Extract the (X, Y) coordinate from the center of the cell holding the provided text.  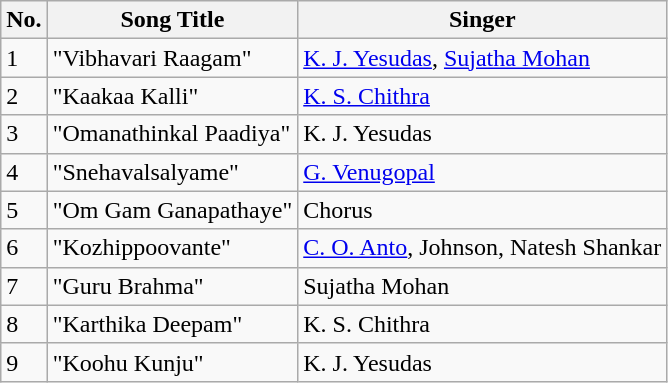
C. O. Anto, Johnson, Natesh Shankar (482, 248)
9 (24, 362)
G. Venugopal (482, 172)
No. (24, 20)
"Guru Brahma" (172, 286)
3 (24, 134)
Singer (482, 20)
4 (24, 172)
Song Title (172, 20)
K. J. Yesudas, Sujatha Mohan (482, 58)
"Kaakaa Kalli" (172, 96)
5 (24, 210)
"Snehavalsalyame" (172, 172)
6 (24, 248)
"Omanathinkal Paadiya" (172, 134)
1 (24, 58)
"Kozhippoovante" (172, 248)
7 (24, 286)
"Om Gam Ganapathaye" (172, 210)
"Vibhavari Raagam" (172, 58)
2 (24, 96)
Sujatha Mohan (482, 286)
Chorus (482, 210)
"Koohu Kunju" (172, 362)
"Karthika Deepam" (172, 324)
8 (24, 324)
